Pinpoint the cell where the given text exists, returning its (X, Y) midpoint coordinate. 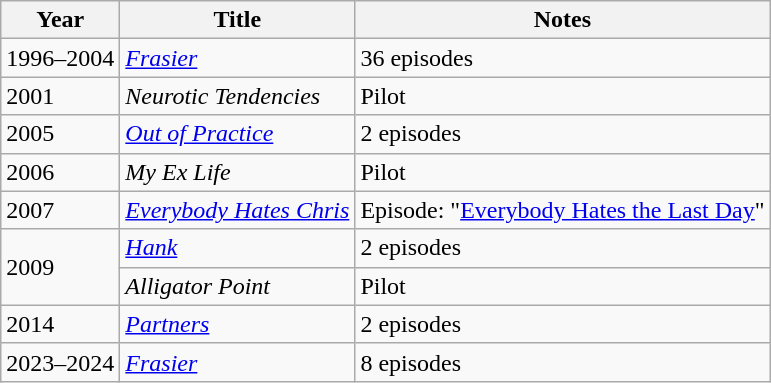
36 episodes (562, 58)
Out of Practice (238, 134)
1996–2004 (60, 58)
2009 (60, 267)
My Ex Life (238, 172)
Episode: "Everybody Hates the Last Day" (562, 210)
2014 (60, 324)
2005 (60, 134)
Everybody Hates Chris (238, 210)
8 episodes (562, 362)
2007 (60, 210)
Alligator Point (238, 286)
2023–2024 (60, 362)
Year (60, 20)
2006 (60, 172)
Partners (238, 324)
Hank (238, 248)
2001 (60, 96)
Title (238, 20)
Notes (562, 20)
Neurotic Tendencies (238, 96)
